Detect which cell encompasses the target text, then output its [X, Y] center coordinate. 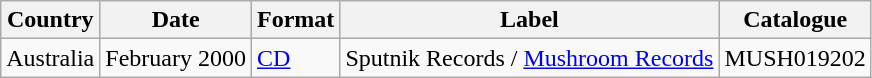
February 2000 [176, 58]
Sputnik Records / Mushroom Records [530, 58]
Country [50, 20]
Label [530, 20]
Australia [50, 58]
MUSH019202 [795, 58]
Format [296, 20]
Date [176, 20]
Catalogue [795, 20]
CD [296, 58]
